For the text-containing cell, return its midpoint in [x, y] coordinate format. 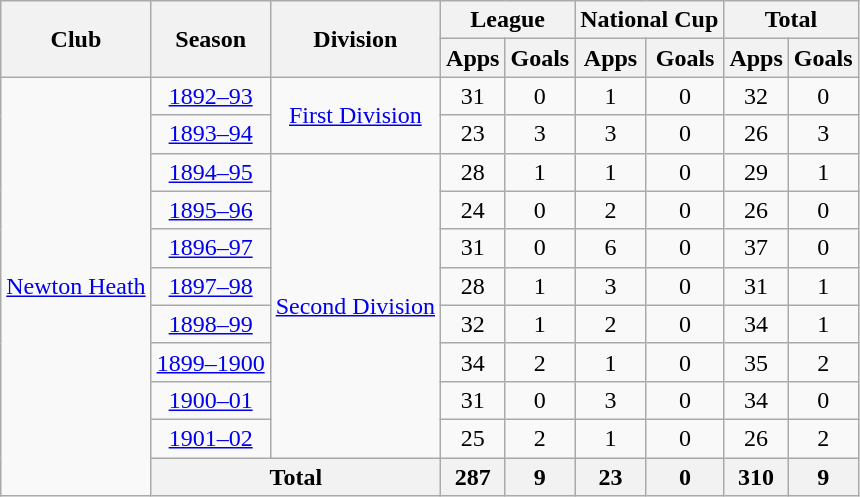
29 [756, 172]
1892–93 [210, 96]
1894–95 [210, 172]
First Division [355, 115]
1896–97 [210, 248]
1901–02 [210, 438]
1898–99 [210, 324]
Season [210, 39]
National Cup [650, 20]
1893–94 [210, 134]
6 [611, 248]
1899–1900 [210, 362]
310 [756, 477]
287 [473, 477]
Division [355, 39]
Second Division [355, 305]
League [508, 20]
1897–98 [210, 286]
37 [756, 248]
1895–96 [210, 210]
1900–01 [210, 400]
24 [473, 210]
25 [473, 438]
Newton Heath [76, 286]
35 [756, 362]
Club [76, 39]
